Find where the given text appears and provide that cell's center as [x, y] coordinate. 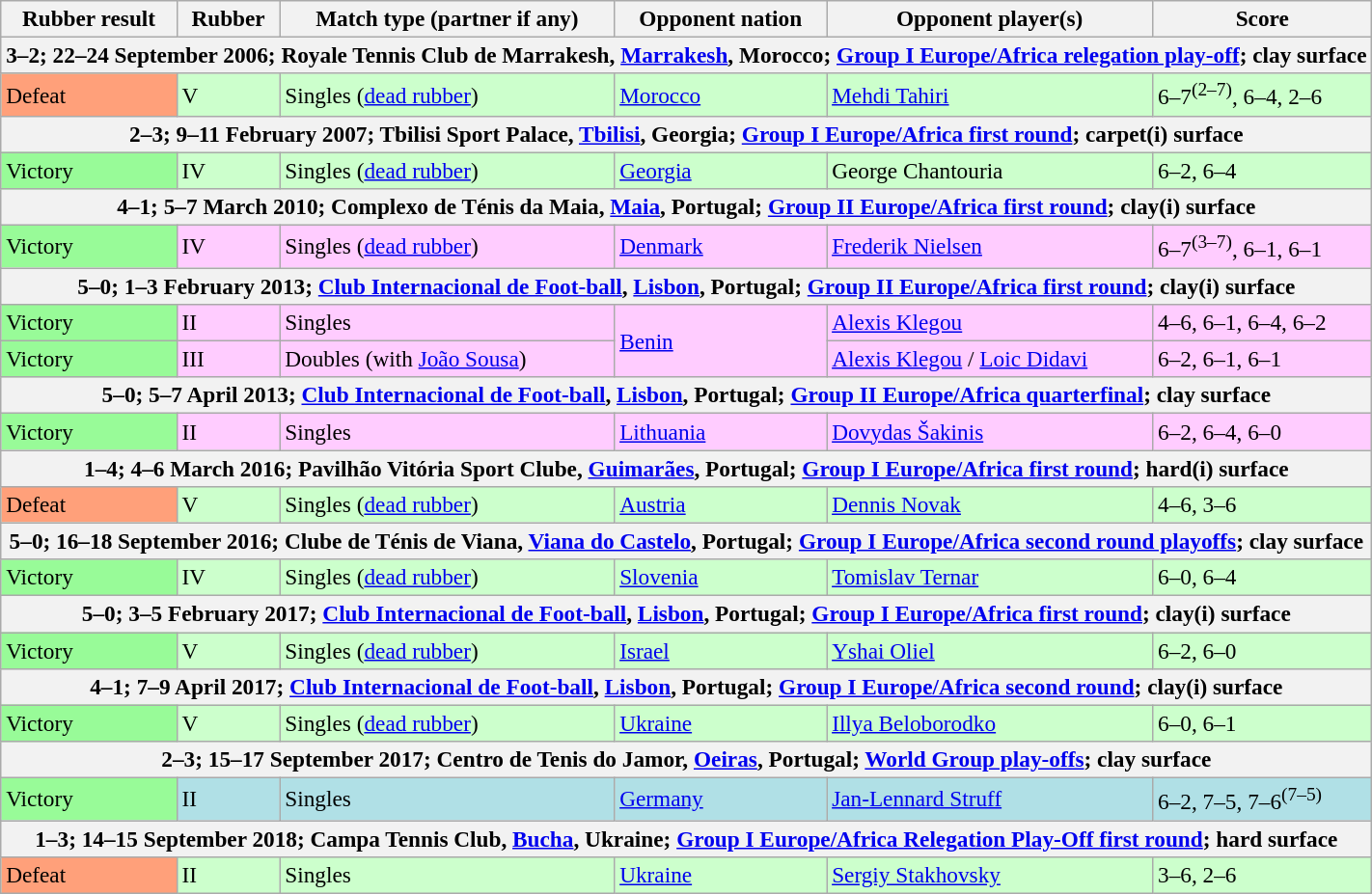
Benin [721, 340]
6–2, 6–4, 6–0 [1262, 431]
Yshai Oliel [990, 650]
Georgia [721, 171]
Dovydas Šakinis [990, 431]
6–7(3–7), 6–1, 6–1 [1262, 246]
6–2, 6–0 [1262, 650]
5–0; 5–7 April 2013; Club Internacional de Foot-ball, Lisbon, Portugal; Group II Europe/Africa quarterfinal; clay surface [687, 395]
George Chantouria [990, 171]
4–1; 5–7 March 2010; Complexo de Ténis da Maia, Maia, Portugal; Group II Europe/Africa first round; clay(i) surface [687, 206]
1–4; 4–6 March 2016; Pavilhão Vitória Sport Clube, Guimarães, Portugal; Group I Europe/Africa first round; hard(i) surface [687, 468]
6–2, 6–4 [1262, 171]
Germany [721, 799]
5–0; 16–18 September 2016; Clube de Ténis de Viana, Viana do Castelo, Portugal; Group I Europe/Africa second round playoffs; clay surface [687, 541]
6–2, 6–1, 6–1 [1262, 359]
Jan-Lennard Struff [990, 799]
Denmark [721, 246]
5–0; 3–5 February 2017; Club Internacional de Foot-ball, Lisbon, Portugal; Group I Europe/Africa first round; clay(i) surface [687, 613]
3–2; 22–24 September 2006; Royale Tennis Club de Marrakesh, Marrakesh, Morocco; Group I Europe/Africa relegation play-off; clay surface [687, 55]
Morocco [721, 95]
Frederik Nielsen [990, 246]
Opponent nation [721, 18]
Score [1262, 18]
6–2, 7–5, 7–6(7–5) [1262, 799]
Slovenia [721, 578]
Dennis Novak [990, 504]
3–6, 2–6 [1262, 875]
Tomislav Ternar [990, 578]
Rubber [228, 18]
Lithuania [721, 431]
5–0; 1–3 February 2013; Club Internacional de Foot-ball, Lisbon, Portugal; Group II Europe/Africa first round; clay(i) surface [687, 285]
Mehdi Tahiri [990, 95]
4–1; 7–9 April 2017; Club Internacional de Foot-ball, Lisbon, Portugal; Group I Europe/Africa second round; clay(i) surface [687, 687]
6–0, 6–4 [1262, 578]
Sergiy Stakhovsky [990, 875]
Doubles (with João Sousa) [448, 359]
1–3; 14–15 September 2018; Campa Tennis Club, Bucha, Ukraine; Group I Europe/Africa Relegation Play-Off first round; hard surface [687, 838]
Opponent player(s) [990, 18]
Alexis Klegou / Loic Didavi [990, 359]
Rubber result [89, 18]
Alexis Klegou [990, 322]
Match type (partner if any) [448, 18]
Illya Beloborodko [990, 723]
Israel [721, 650]
2–3; 15–17 September 2017; Centro de Tenis do Jamor, Oeiras, Portugal; World Group play-offs; clay surface [687, 759]
6–0, 6–1 [1262, 723]
6–7(2–7), 6–4, 2–6 [1262, 95]
2–3; 9–11 February 2007; Tbilisi Sport Palace, Tbilisi, Georgia; Group I Europe/Africa first round; carpet(i) surface [687, 134]
Austria [721, 504]
4–6, 3–6 [1262, 504]
III [228, 359]
4–6, 6–1, 6–4, 6–2 [1262, 322]
